Scan for the cell matching the given text and deliver its (X, Y) coordinate at center. 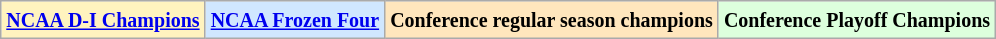
NCAA D-I Champions (103, 20)
NCAA Frozen Four (295, 20)
Conference regular season champions (552, 20)
Conference Playoff Champions (856, 20)
